Pinpoint the cell where the given text exists, returning its [x, y] midpoint coordinate. 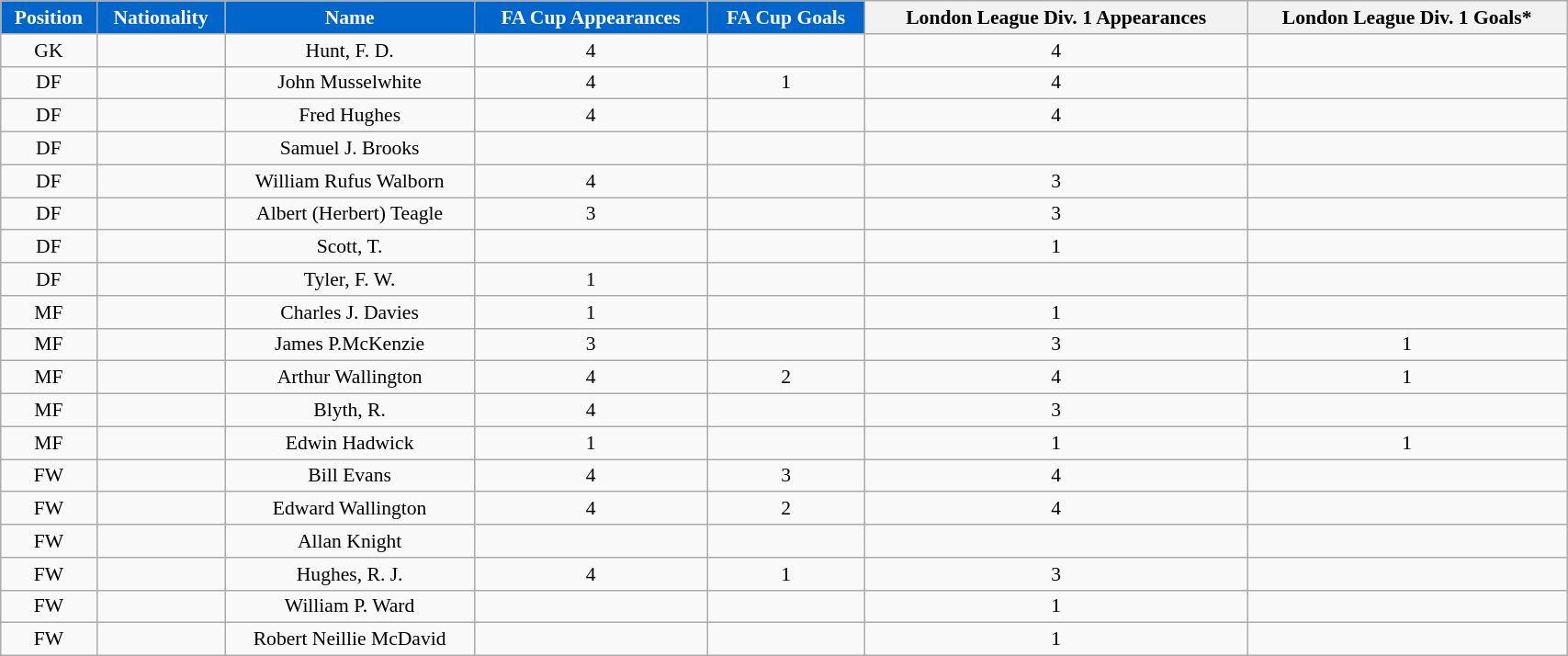
Arthur Wallington [350, 378]
William P. Ward [350, 606]
London League Div. 1 Appearances [1056, 17]
Scott, T. [350, 247]
Albert (Herbert) Teagle [350, 214]
Fred Hughes [350, 116]
Edward Wallington [350, 509]
Edwin Hadwick [350, 443]
Name [350, 17]
Robert Neillie McDavid [350, 639]
Hunt, F. D. [350, 51]
Nationality [161, 17]
Tyler, F. W. [350, 279]
Blyth, R. [350, 411]
FA Cup Appearances [590, 17]
GK [49, 51]
Position [49, 17]
FA Cup Goals [786, 17]
Allan Knight [350, 541]
Bill Evans [350, 476]
William Rufus Walborn [350, 181]
Hughes, R. J. [350, 574]
Charles J. Davies [350, 312]
James P.McKenzie [350, 345]
Samuel J. Brooks [350, 149]
London League Div. 1 Goals* [1407, 17]
John Musselwhite [350, 83]
